Determine the (x, y) coordinate at the center of the cell enclosing the given text.  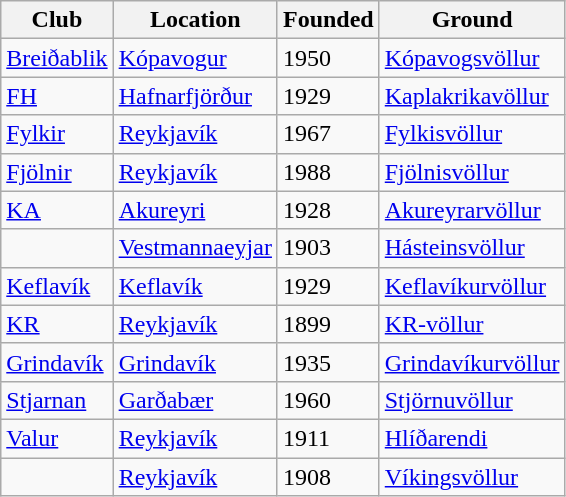
Stjörnuvöllur (472, 400)
1988 (328, 172)
Víkingsvöllur (472, 477)
Club (57, 20)
Fjölnir (57, 172)
Kaplakrikavöllur (472, 96)
KA (57, 210)
1908 (328, 477)
1899 (328, 324)
1911 (328, 438)
Kópavogur (195, 58)
1935 (328, 362)
Keflavíkurvöllur (472, 286)
Kópavogsvöllur (472, 58)
1967 (328, 134)
Akureyri (195, 210)
Valur (57, 438)
Vestmannaeyjar (195, 248)
FH (57, 96)
KR (57, 324)
Fylkir (57, 134)
1928 (328, 210)
Breiðablik (57, 58)
Ground (472, 20)
Garðabær (195, 400)
1960 (328, 400)
Hafnarfjörður (195, 96)
Founded (328, 20)
KR-völlur (472, 324)
Akureyrarvöllur (472, 210)
Hlíðarendi (472, 438)
1903 (328, 248)
Fylkisvöllur (472, 134)
Stjarnan (57, 400)
Grindavíkurvöllur (472, 362)
Fjölnisvöllur (472, 172)
Location (195, 20)
Hásteinsvöllur (472, 248)
1950 (328, 58)
